Pinpoint the cell where the given text exists, returning its [x, y] midpoint coordinate. 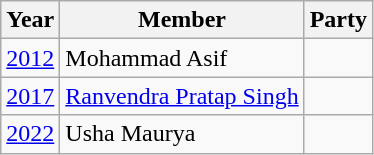
Member [182, 20]
Mohammad Asif [182, 58]
Ranvendra Pratap Singh [182, 96]
Year [30, 20]
Party [338, 20]
Usha Maurya [182, 134]
2012 [30, 58]
2022 [30, 134]
2017 [30, 96]
